Return [x, y] of the center of cell containing provided text 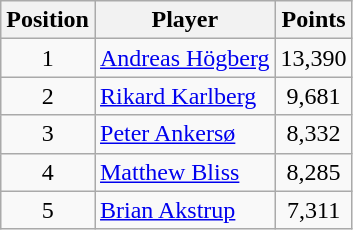
Position [48, 20]
Player [184, 20]
3 [48, 134]
Peter Ankersø [184, 134]
9,681 [314, 96]
Matthew Bliss [184, 172]
2 [48, 96]
1 [48, 58]
8,285 [314, 172]
13,390 [314, 58]
4 [48, 172]
Points [314, 20]
5 [48, 210]
Brian Akstrup [184, 210]
Rikard Karlberg [184, 96]
7,311 [314, 210]
8,332 [314, 134]
Andreas Högberg [184, 58]
